Output the (X, Y) coordinate of the center of the cell containing the given text.  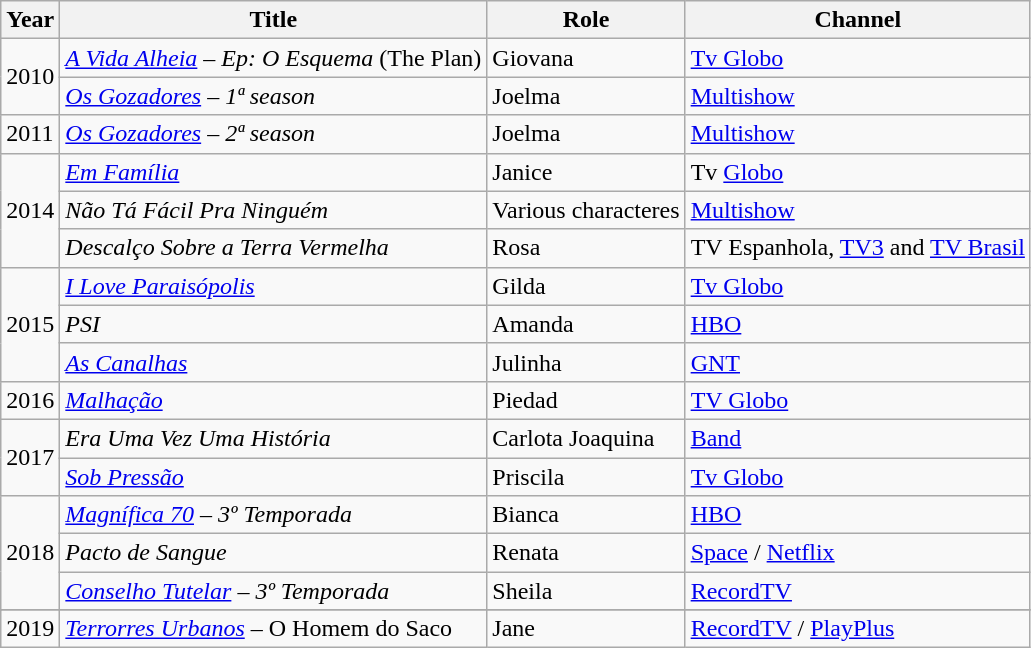
Title (274, 20)
Priscila (586, 477)
Bianca (586, 515)
2014 (30, 210)
A Vida Alheia – Ep: O Esquema (The Plan) (274, 58)
RecordTV / PlayPlus (858, 629)
Conselho Tutelar – 3º Temporada (274, 591)
Em Família (274, 172)
TV Globo (858, 400)
Role (586, 20)
TV Espanhola, TV3 and TV Brasil (858, 248)
2017 (30, 457)
2015 (30, 324)
Piedad (586, 400)
2016 (30, 400)
Jane (586, 629)
2018 (30, 553)
Space / Netflix (858, 553)
Year (30, 20)
Não Tá Fácil Pra Ninguém (274, 210)
Malhação (274, 400)
Sheila (586, 591)
Band (858, 438)
2019 (30, 629)
Os Gozadores – 1ª season (274, 96)
Renata (586, 553)
Carlota Joaquina (586, 438)
Janice (586, 172)
As Canalhas (274, 362)
Os Gozadores – 2ª season (274, 134)
RecordTV (858, 591)
GNT (858, 362)
Giovana (586, 58)
Magnífica 70 – 3º Temporada (274, 515)
Terrorres Urbanos – O Homem do Saco (274, 629)
Julinha (586, 362)
Amanda (586, 324)
Descalço Sobre a Terra Vermelha (274, 248)
Era Uma Vez Uma História (274, 438)
2011 (30, 134)
2010 (30, 77)
Sob Pressão (274, 477)
Various characteres (586, 210)
Pacto de Sangue (274, 553)
Channel (858, 20)
Gilda (586, 286)
PSI (274, 324)
I Love Paraisópolis (274, 286)
Rosa (586, 248)
